Return the [x, y] coordinate for the center point of the cell that contains the specified text.  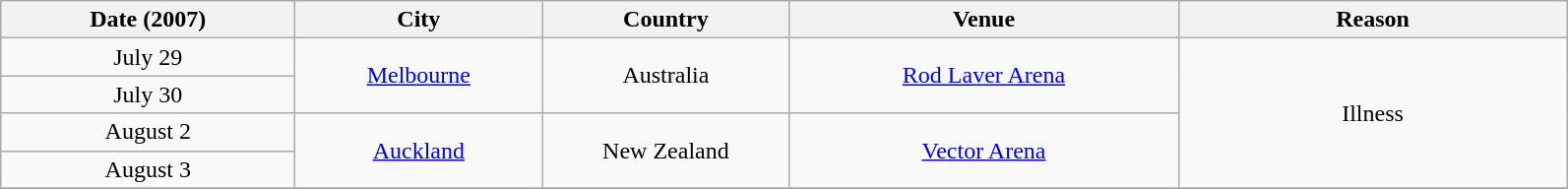
Melbourne [419, 76]
Australia [665, 76]
August 2 [148, 132]
July 29 [148, 57]
Reason [1372, 20]
Illness [1372, 113]
August 3 [148, 169]
July 30 [148, 94]
New Zealand [665, 151]
Date (2007) [148, 20]
Vector Arena [984, 151]
Auckland [419, 151]
Rod Laver Arena [984, 76]
City [419, 20]
Country [665, 20]
Venue [984, 20]
